For the text-containing cell, return its midpoint in (X, Y) coordinate format. 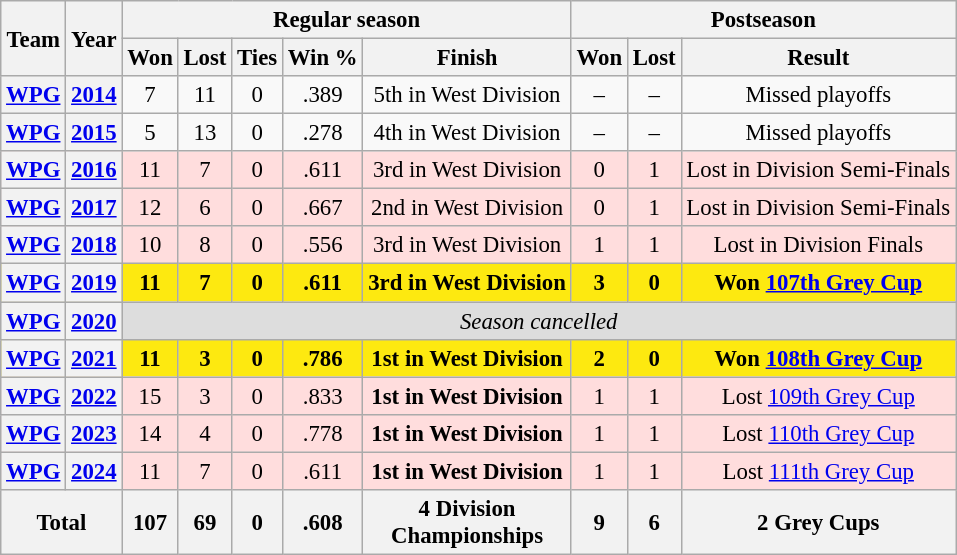
10 (150, 245)
2022 (94, 396)
2024 (94, 471)
2015 (94, 133)
.389 (322, 95)
2020 (94, 321)
5 (150, 133)
Lost in Division Finals (818, 245)
2 Grey Cups (818, 522)
Finish (467, 58)
12 (150, 208)
2018 (94, 245)
Season cancelled (539, 321)
.833 (322, 396)
107 (150, 522)
Win % (322, 58)
8 (205, 245)
9 (599, 522)
4 DivisionChampionships (467, 522)
Regular season (346, 20)
Lost 111th Grey Cup (818, 471)
Lost 109th Grey Cup (818, 396)
.786 (322, 358)
14 (150, 433)
2019 (94, 283)
15 (150, 396)
5th in West Division (467, 95)
Postseason (763, 20)
Year (94, 38)
Total (62, 522)
2016 (94, 170)
.608 (322, 522)
Ties (258, 58)
4th in West Division (467, 133)
2014 (94, 95)
2nd in West Division (467, 208)
2021 (94, 358)
Won 108th Grey Cup (818, 358)
Result (818, 58)
.278 (322, 133)
.667 (322, 208)
.556 (322, 245)
Lost 110th Grey Cup (818, 433)
2023 (94, 433)
2 (599, 358)
2017 (94, 208)
.778 (322, 433)
Won 107th Grey Cup (818, 283)
Team (34, 38)
69 (205, 522)
4 (205, 433)
13 (205, 133)
